Find where the given text appears and provide that cell's center as (X, Y) coordinate. 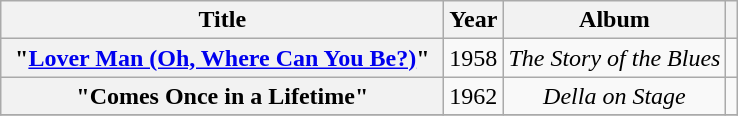
Album (614, 20)
Della on Stage (614, 96)
1958 (474, 58)
"Lover Man (Oh, Where Can You Be?)" (222, 58)
1962 (474, 96)
Year (474, 20)
Title (222, 20)
The Story of the Blues (614, 58)
"Comes Once in a Lifetime" (222, 96)
